Identify which cell holds the provided text, then report its [X, Y] central coordinate. 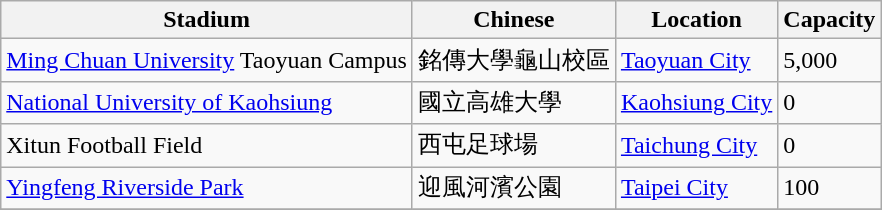
Taichung City [696, 146]
Yingfeng Riverside Park [207, 188]
西屯足球場 [514, 146]
National University of Kaohsiung [207, 102]
Kaohsiung City [696, 102]
Chinese [514, 20]
Taoyuan City [696, 60]
5,000 [830, 60]
銘傳大學龜山校區 [514, 60]
Ming Chuan University Taoyuan Campus [207, 60]
Location [696, 20]
迎風河濱公園 [514, 188]
100 [830, 188]
Xitun Football Field [207, 146]
Capacity [830, 20]
Taipei City [696, 188]
國立高雄大學 [514, 102]
Stadium [207, 20]
